From the cell containing the given text, extract its center point as [x, y] coordinate. 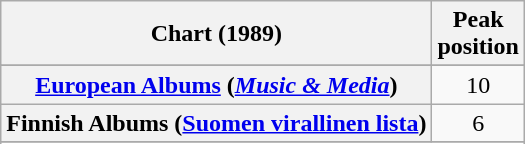
6 [478, 123]
Chart (1989) [216, 34]
Finnish Albums (Suomen virallinen lista) [216, 123]
10 [478, 85]
Peakposition [478, 34]
European Albums (Music & Media) [216, 85]
